Scan for the cell matching the given text and deliver its [x, y] coordinate at center. 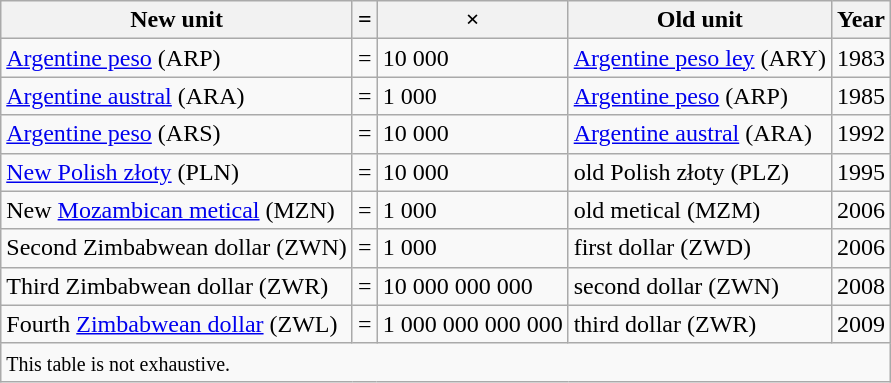
1992 [860, 134]
Third Zimbabwean dollar (ZWR) [177, 286]
Second Zimbabwean dollar (ZWN) [177, 248]
third dollar (ZWR) [700, 324]
1983 [860, 58]
first dollar (ZWD) [700, 248]
New Mozambican metical (MZN) [177, 210]
1985 [860, 96]
New Polish złoty (PLN) [177, 172]
This table is not exhaustive. [446, 362]
2008 [860, 286]
old Polish złoty (PLZ) [700, 172]
Argentine peso (ARS) [177, 134]
2009 [860, 324]
Old unit [700, 20]
× [472, 20]
old metical (MZM) [700, 210]
1995 [860, 172]
Fourth Zimbabwean dollar (ZWL) [177, 324]
Argentine peso ley (ARY) [700, 58]
New unit [177, 20]
second dollar (ZWN) [700, 286]
Year [860, 20]
1 000 000 000 000 [472, 324]
10 000 000 000 [472, 286]
